Extract the [X, Y] coordinate from the center of the cell holding the provided text.  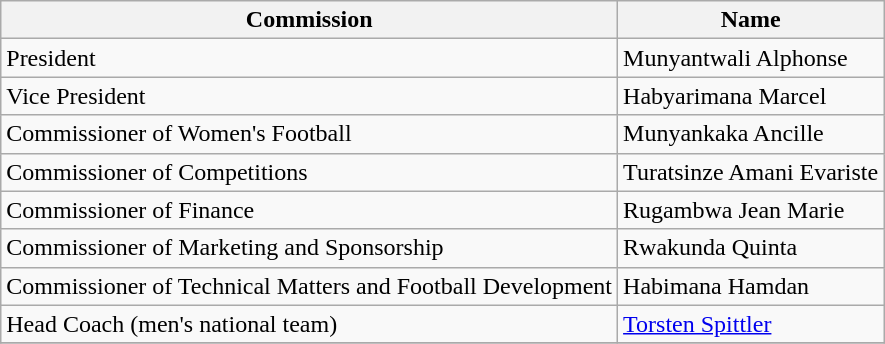
Commissioner of Technical Matters and Football Development [310, 286]
Turatsinze Amani Evariste [751, 172]
Vice President [310, 96]
President [310, 58]
Commissioner of Women's Football [310, 134]
Head Coach (men's national team) [310, 324]
Commissioner of Competitions [310, 172]
Munyankaka Ancille [751, 134]
Rugambwa Jean Marie [751, 210]
Commissioner of Finance [310, 210]
Munyantwali Alphonse [751, 58]
Habimana Hamdan [751, 286]
Habyarimana Marcel [751, 96]
Commissioner of Marketing and Sponsorship [310, 248]
Torsten Spittler [751, 324]
Rwakunda Quinta [751, 248]
Name [751, 20]
Commission [310, 20]
